Pinpoint the cell where the given text exists, returning its (x, y) midpoint coordinate. 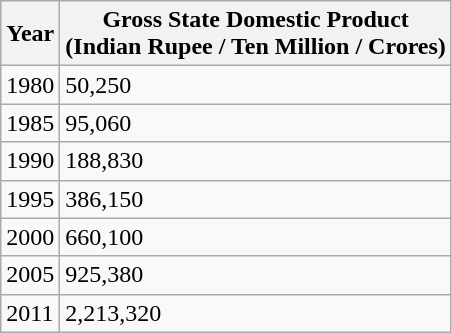
2011 (30, 313)
188,830 (256, 161)
386,150 (256, 199)
1980 (30, 85)
1990 (30, 161)
2005 (30, 275)
50,250 (256, 85)
Year (30, 34)
1995 (30, 199)
95,060 (256, 123)
Gross State Domestic Product (Indian Rupee / Ten Million / Crores) (256, 34)
1985 (30, 123)
2,213,320 (256, 313)
2000 (30, 237)
660,100 (256, 237)
925,380 (256, 275)
